For the text-containing cell, return its midpoint in (X, Y) coordinate format. 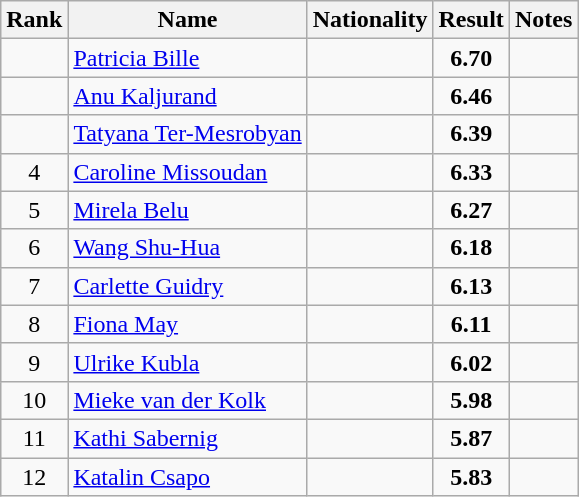
11 (34, 438)
6.46 (471, 96)
Wang Shu-Hua (188, 248)
Name (188, 20)
6.11 (471, 324)
5.98 (471, 400)
5 (34, 210)
Notes (543, 20)
Fiona May (188, 324)
Kathi Sabernig (188, 438)
Mieke van der Kolk (188, 400)
10 (34, 400)
8 (34, 324)
Rank (34, 20)
12 (34, 477)
6.33 (471, 172)
Mirela Belu (188, 210)
6 (34, 248)
Carlette Guidry (188, 286)
5.87 (471, 438)
Result (471, 20)
5.83 (471, 477)
6.27 (471, 210)
Tatyana Ter-Mesrobyan (188, 134)
4 (34, 172)
Katalin Csapo (188, 477)
Patricia Bille (188, 58)
6.70 (471, 58)
Nationality (370, 20)
6.39 (471, 134)
9 (34, 362)
7 (34, 286)
Caroline Missoudan (188, 172)
6.02 (471, 362)
6.18 (471, 248)
Ulrike Kubla (188, 362)
6.13 (471, 286)
Anu Kaljurand (188, 96)
